Identify which cell holds the provided text, then report its [X, Y] central coordinate. 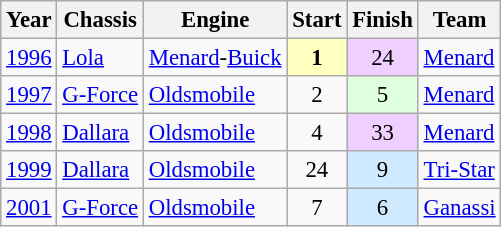
6 [382, 208]
Chassis [100, 20]
Finish [382, 20]
5 [382, 95]
Year [29, 20]
1 [317, 58]
33 [382, 133]
1997 [29, 95]
7 [317, 208]
1999 [29, 170]
1996 [29, 58]
4 [317, 133]
1998 [29, 133]
Tri-Star [460, 170]
Lola [100, 58]
Menard-Buick [214, 58]
2001 [29, 208]
Engine [214, 20]
2 [317, 95]
Ganassi [460, 208]
Team [460, 20]
9 [382, 170]
Start [317, 20]
